Detect which cell encompasses the target text, then output its (X, Y) center coordinate. 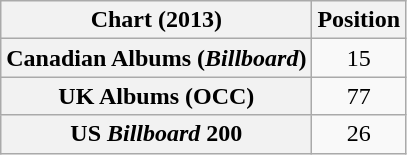
26 (359, 134)
Chart (2013) (156, 20)
77 (359, 96)
Position (359, 20)
Canadian Albums (Billboard) (156, 58)
15 (359, 58)
UK Albums (OCC) (156, 96)
US Billboard 200 (156, 134)
